Identify which cell holds the provided text, then report its (x, y) central coordinate. 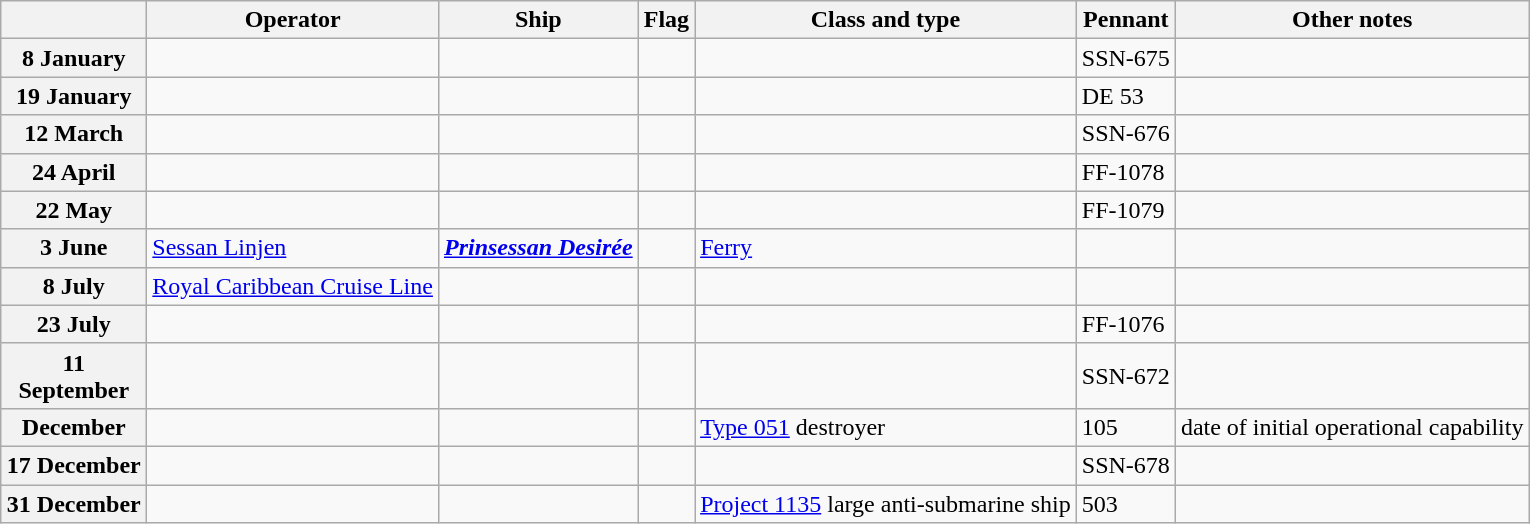
19 January (74, 96)
FF-1079 (1126, 210)
22 May (74, 210)
23 July (74, 324)
11 September (74, 376)
12 March (74, 134)
17 December (74, 465)
Ferry (886, 248)
105 (1126, 427)
503 (1126, 503)
SSN-675 (1126, 58)
Operator (293, 20)
24 April (74, 172)
Flag (666, 20)
8 January (74, 58)
Class and type (886, 20)
Project 1135 large anti-submarine ship (886, 503)
SSN-678 (1126, 465)
DE 53 (1126, 96)
Sessan Linjen (293, 248)
SSN-672 (1126, 376)
Pennant (1126, 20)
8 July (74, 286)
Ship (538, 20)
3 June (74, 248)
Type 051 destroyer (886, 427)
Other notes (1352, 20)
FF-1078 (1126, 172)
date of initial operational capability (1352, 427)
FF-1076 (1126, 324)
December (74, 427)
SSN-676 (1126, 134)
Royal Caribbean Cruise Line (293, 286)
31 December (74, 503)
Prinsessan Desirée (538, 248)
